Pinpoint the cell where the given text exists, returning its (X, Y) midpoint coordinate. 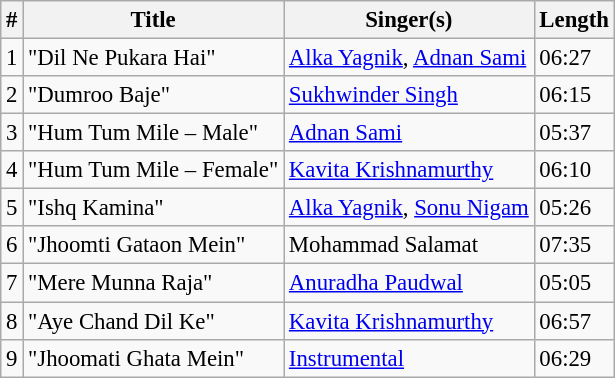
1 (12, 58)
4 (12, 170)
9 (12, 358)
06:29 (574, 358)
Title (154, 20)
06:27 (574, 58)
06:57 (574, 321)
"Hum Tum Mile – Male" (154, 133)
Singer(s) (409, 20)
3 (12, 133)
05:26 (574, 208)
"Ishq Kamina" (154, 208)
06:15 (574, 95)
6 (12, 245)
Alka Yagnik, Sonu Nigam (409, 208)
06:10 (574, 170)
8 (12, 321)
2 (12, 95)
Adnan Sami (409, 133)
"Dumroo Baje" (154, 95)
"Jhoomti Gataon Mein" (154, 245)
"Jhoomati Ghata Mein" (154, 358)
"Mere Munna Raja" (154, 283)
05:37 (574, 133)
Length (574, 20)
7 (12, 283)
Mohammad Salamat (409, 245)
Anuradha Paudwal (409, 283)
Sukhwinder Singh (409, 95)
"Aye Chand Dil Ke" (154, 321)
5 (12, 208)
# (12, 20)
Alka Yagnik, Adnan Sami (409, 58)
07:35 (574, 245)
"Dil Ne Pukara Hai" (154, 58)
05:05 (574, 283)
Instrumental (409, 358)
"Hum Tum Mile – Female" (154, 170)
